Find where the given text appears and provide that cell's center as [x, y] coordinate. 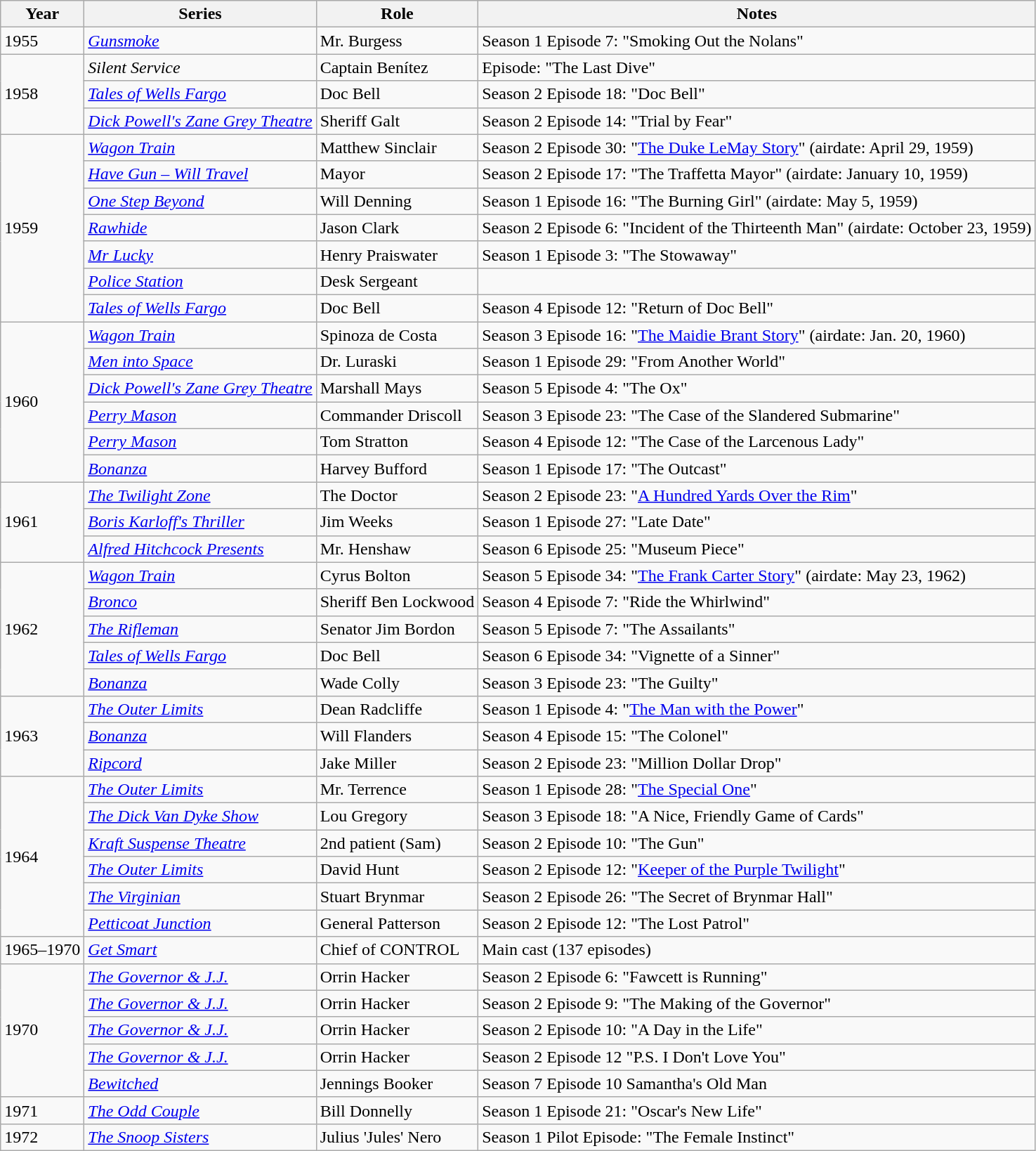
Season 1 Episode 27: "Late Date" [757, 522]
Season 1 Episode 4: "The Man with the Power" [757, 709]
Police Station [200, 281]
Gunsmoke [200, 41]
The Odd Couple [200, 1110]
Season 6 Episode 34: "Vignette of a Sinner" [757, 656]
Season 1 Episode 3: "The Stowaway" [757, 254]
Season 2 Episode 14: "Trial by Fear" [757, 121]
Tom Stratton [398, 442]
Jake Miller [398, 762]
Chief of CONTROL [398, 950]
Will Flanders [398, 736]
Season 2 Episode 9: "The Making of the Governor" [757, 1003]
Boris Karloff's Thriller [200, 522]
Mr. Henshaw [398, 549]
1964 [42, 857]
1971 [42, 1110]
Mr. Burgess [398, 41]
Season 3 Episode 16: "The Maidie Brant Story" (airdate: Jan. 20, 1960) [757, 335]
Sheriff Galt [398, 121]
Lou Gregory [398, 817]
1963 [42, 736]
Have Gun – Will Travel [200, 174]
1960 [42, 402]
The Virginian [200, 897]
Season 2 Episode 12: "Keeper of the Purple Twilight" [757, 870]
Season 4 Episode 12: "Return of Doc Bell" [757, 308]
Season 1 Episode 21: "Oscar's New Life" [757, 1110]
Desk Sergeant [398, 281]
Season 5 Episode 4: "The Ox" [757, 389]
Season 5 Episode 34: "The Frank Carter Story" (airdate: May 23, 1962) [757, 575]
Jim Weeks [398, 522]
Season 4 Episode 12: "The Case of the Larcenous Lady" [757, 442]
One Step Beyond [200, 201]
The Doctor [398, 495]
Season 1 Pilot Episode: "The Female Instinct" [757, 1137]
Season 2 Episode 17: "The Traffetta Mayor" (airdate: January 10, 1959) [757, 174]
Jennings Booker [398, 1084]
Season 2 Episode 6: "Incident of the Thirteenth Man" (airdate: October 23, 1959) [757, 228]
1959 [42, 228]
Ripcord [200, 762]
Bewitched [200, 1084]
Season 2 Episode 12: "The Lost Patrol" [757, 923]
Commander Driscoll [398, 415]
Episode: "The Last Dive" [757, 67]
Mr. Terrence [398, 790]
Season 1 Episode 16: "The Burning Girl" (airdate: May 5, 1959) [757, 201]
The Snoop Sisters [200, 1137]
David Hunt [398, 870]
Captain Benítez [398, 67]
1970 [42, 1030]
Silent Service [200, 67]
General Patterson [398, 923]
Mr Lucky [200, 254]
Marshall Mays [398, 389]
Season 2 Episode 18: "Doc Bell" [757, 94]
Harvey Bufford [398, 469]
Bronco [200, 602]
Season 2 Episode 10: "The Gun" [757, 843]
Season 2 Episode 26: "The Secret of Brynmar Hall" [757, 897]
Jason Clark [398, 228]
Sheriff Ben Lockwood [398, 602]
Spinoza de Costa [398, 335]
Rawhide [200, 228]
2nd patient (Sam) [398, 843]
Season 6 Episode 25: "Museum Piece" [757, 549]
Season 2 Episode 6: "Fawcett is Running" [757, 977]
Season 2 Episode 12 "P.S. I Don't Love You" [757, 1057]
Season 3 Episode 23: "The Guilty" [757, 682]
Season 2 Episode 23: "A Hundred Yards Over the Rim" [757, 495]
The Rifleman [200, 629]
Kraft Suspense Theatre [200, 843]
Bill Donnelly [398, 1110]
1955 [42, 41]
Season 2 Episode 10: "A Day in the Life" [757, 1030]
Year [42, 14]
Season 2 Episode 23: "Million Dollar Drop" [757, 762]
Get Smart [200, 950]
Julius 'Jules' Nero [398, 1137]
Season 1 Episode 29: "From Another World" [757, 362]
Henry Praiswater [398, 254]
Season 4 Episode 15: "The Colonel" [757, 736]
1958 [42, 94]
The Dick Van Dyke Show [200, 817]
Role [398, 14]
Season 7 Episode 10 Samantha's Old Man [757, 1084]
The Twilight Zone [200, 495]
Season 5 Episode 7: "The Assailants" [757, 629]
Season 1 Episode 17: "The Outcast" [757, 469]
Series [200, 14]
Dean Radcliffe [398, 709]
Will Denning [398, 201]
Cyrus Bolton [398, 575]
1965–1970 [42, 950]
1962 [42, 629]
1972 [42, 1137]
Season 1 Episode 28: "The Special One" [757, 790]
Alfred Hitchcock Presents [200, 549]
Men into Space [200, 362]
Season 1 Episode 7: "Smoking Out the Nolans" [757, 41]
Notes [757, 14]
Senator Jim Bordon [398, 629]
Mayor [398, 174]
Season 2 Episode 30: "The Duke LeMay Story" (airdate: April 29, 1959) [757, 148]
Petticoat Junction [200, 923]
Season 4 Episode 7: "Ride the Whirlwind" [757, 602]
1961 [42, 522]
Matthew Sinclair [398, 148]
Dr. Luraski [398, 362]
Wade Colly [398, 682]
Season 3 Episode 23: "The Case of the Slandered Submarine" [757, 415]
Main cast (137 episodes) [757, 950]
Stuart Brynmar [398, 897]
Season 3 Episode 18: "A Nice, Friendly Game of Cards" [757, 817]
